Detect which cell encompasses the target text, then output its [x, y] center coordinate. 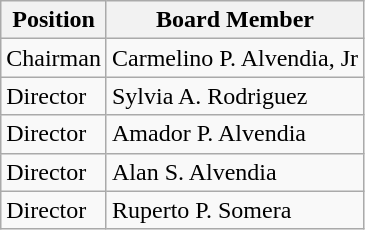
Chairman [54, 58]
Amador P. Alvendia [234, 134]
Position [54, 20]
Alan S. Alvendia [234, 172]
Sylvia A. Rodriguez [234, 96]
Ruperto P. Somera [234, 210]
Board Member [234, 20]
Carmelino P. Alvendia, Jr [234, 58]
